For the text-containing cell, return its midpoint in (X, Y) coordinate format. 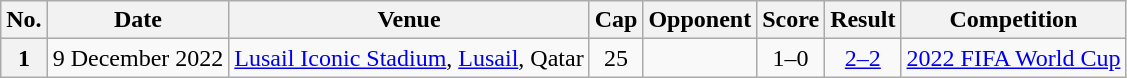
Venue (409, 20)
Competition (1014, 20)
1–0 (791, 58)
Date (138, 20)
Opponent (700, 20)
2022 FIFA World Cup (1014, 58)
Score (791, 20)
Result (863, 20)
Cap (616, 20)
Lusail Iconic Stadium, Lusail, Qatar (409, 58)
2–2 (863, 58)
9 December 2022 (138, 58)
25 (616, 58)
1 (24, 58)
No. (24, 20)
